Output the (x, y) coordinate of the center of the cell containing the given text.  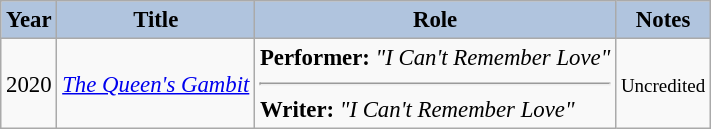
Title (156, 20)
Role (436, 20)
Year (29, 20)
Performer: "I Can't Remember Love"Writer: "I Can't Remember Love" (436, 84)
Notes (664, 20)
Uncredited (664, 84)
2020 (29, 84)
The Queen's Gambit (156, 84)
